Extract the (x, y) coordinate from the center of the cell holding the provided text.  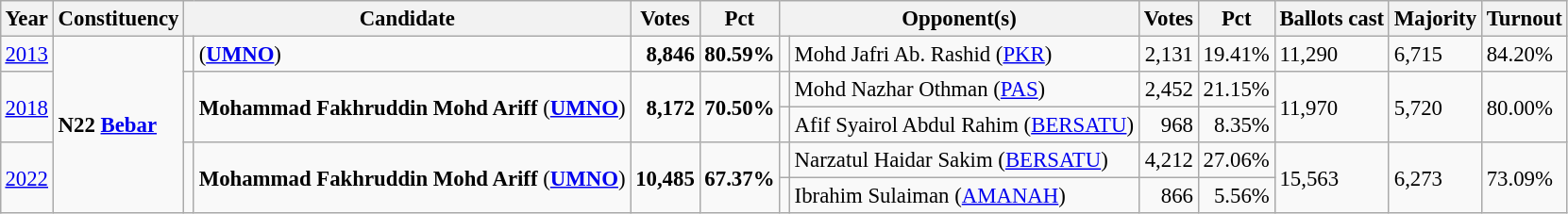
Afif Syairol Abdul Rahim (BERSATU) (964, 125)
5.56% (1237, 196)
Mohd Nazhar Othman (PAS) (964, 90)
10,485 (665, 177)
Turnout (1524, 19)
5,720 (1435, 107)
N22 Bebar (118, 124)
2,452 (1169, 90)
Narzatul Haidar Sakim (BERSATU) (964, 160)
Year (26, 19)
80.59% (740, 54)
4,212 (1169, 160)
8,172 (665, 107)
6,273 (1435, 177)
Ballots cast (1331, 19)
70.50% (740, 107)
Mohd Jafri Ab. Rashid (PKR) (964, 54)
Opponent(s) (959, 19)
73.09% (1524, 177)
968 (1169, 125)
866 (1169, 196)
6,715 (1435, 54)
2,131 (1169, 54)
8.35% (1237, 125)
67.37% (740, 177)
84.20% (1524, 54)
(UMNO) (412, 54)
2022 (26, 177)
Ibrahim Sulaiman (AMANAH) (964, 196)
15,563 (1331, 177)
8,846 (665, 54)
Constituency (118, 19)
21.15% (1237, 90)
11,970 (1331, 107)
Candidate (408, 19)
19.41% (1237, 54)
27.06% (1237, 160)
Majority (1435, 19)
2018 (26, 107)
11,290 (1331, 54)
80.00% (1524, 107)
2013 (26, 54)
